Output the (X, Y) coordinate of the center of the cell containing the given text.  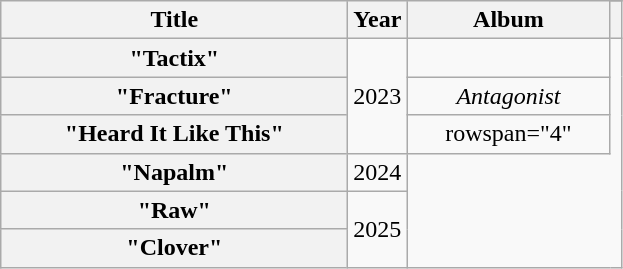
"Fracture" (174, 96)
"Napalm" (174, 172)
2024 (378, 172)
2025 (378, 229)
"Tactix" (174, 58)
Antagonist (508, 96)
"Clover" (174, 248)
Year (378, 20)
2023 (378, 96)
"Heard It Like This" (174, 134)
Album (508, 20)
"Raw" (174, 210)
rowspan="4" (508, 134)
Title (174, 20)
